Capture the cell that displays the provided text and extract its [X, Y] central coordinate. 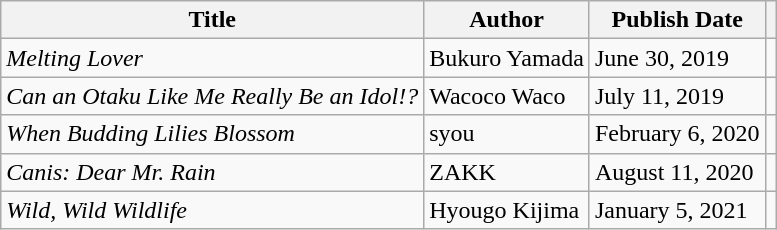
July 11, 2019 [677, 96]
Hyougo Kijima [507, 210]
When Budding Lilies Blossom [212, 134]
ZAKK [507, 172]
Publish Date [677, 20]
Bukuro Yamada [507, 58]
Wacoco Waco [507, 96]
Can an Otaku Like Me Really Be an Idol!? [212, 96]
syou [507, 134]
Author [507, 20]
Canis: Dear Mr. Rain [212, 172]
February 6, 2020 [677, 134]
August 11, 2020 [677, 172]
Wild, Wild Wildlife [212, 210]
Title [212, 20]
Melting Lover [212, 58]
January 5, 2021 [677, 210]
June 30, 2019 [677, 58]
